Extract the (x, y) coordinate from the center of the cell holding the provided text.  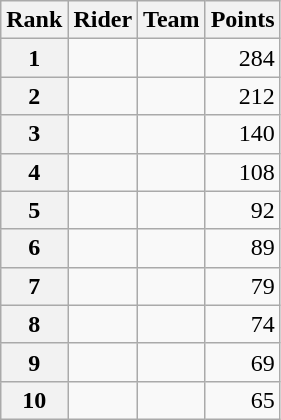
74 (242, 324)
92 (242, 210)
212 (242, 96)
4 (34, 172)
3 (34, 134)
7 (34, 286)
Rider (103, 20)
5 (34, 210)
Points (242, 20)
8 (34, 324)
6 (34, 248)
284 (242, 58)
69 (242, 362)
89 (242, 248)
140 (242, 134)
10 (34, 400)
2 (34, 96)
Team (172, 20)
1 (34, 58)
Rank (34, 20)
108 (242, 172)
9 (34, 362)
79 (242, 286)
65 (242, 400)
